Capture the cell that displays the provided text and extract its (x, y) central coordinate. 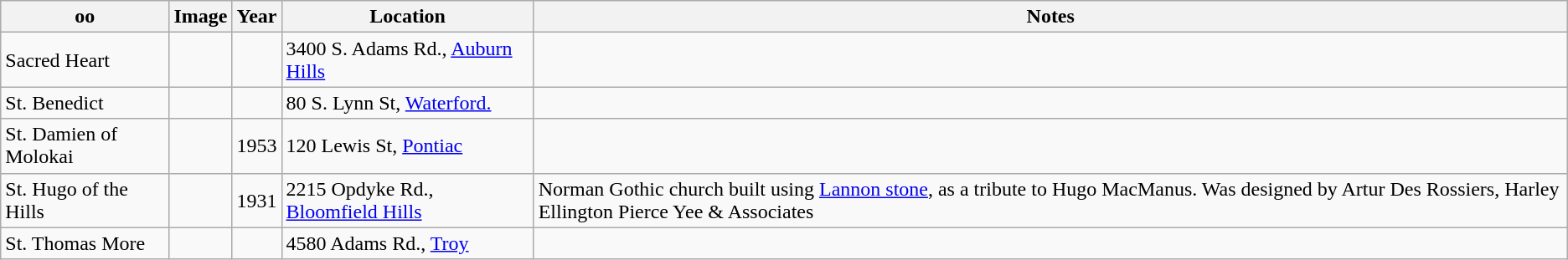
Location (407, 17)
1931 (256, 201)
St. Thomas More (85, 243)
St. Damien of Molokai (85, 145)
3400 S. Adams Rd., Auburn Hills (407, 60)
Image (201, 17)
80 S. Lynn St, Waterford. (407, 103)
St. Hugo of the Hills (85, 201)
oo (85, 17)
Notes (1050, 17)
1953 (256, 145)
2215 Opdyke Rd., Bloomfield Hills (407, 201)
120 Lewis St, Pontiac (407, 145)
Sacred Heart (85, 60)
4580 Adams Rd., Troy (407, 243)
Year (256, 17)
St. Benedict (85, 103)
